Identify which cell holds the provided text, then report its (X, Y) central coordinate. 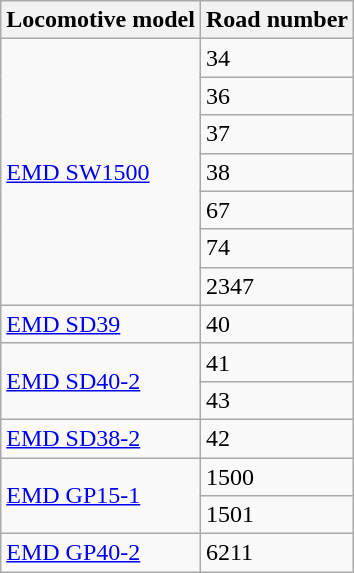
Road number (276, 20)
EMD GP40-2 (101, 553)
38 (276, 172)
EMD SD38-2 (101, 438)
EMD GP15-1 (101, 496)
40 (276, 324)
6211 (276, 553)
2347 (276, 286)
Locomotive model (101, 20)
34 (276, 58)
EMD SD39 (101, 324)
43 (276, 400)
EMD SW1500 (101, 172)
67 (276, 210)
37 (276, 134)
36 (276, 96)
41 (276, 362)
1500 (276, 477)
42 (276, 438)
EMD SD40-2 (101, 381)
1501 (276, 515)
74 (276, 248)
